Identify which cell holds the provided text, then report its [X, Y] central coordinate. 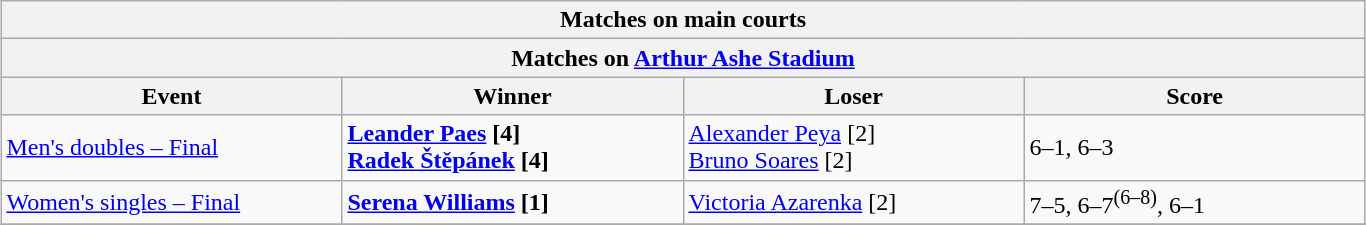
Matches on Arthur Ashe Stadium [683, 58]
Winner [512, 96]
Alexander Peya [2] Bruno Soares [2] [854, 148]
Victoria Azarenka [2] [854, 202]
Matches on main courts [683, 20]
Event [172, 96]
6–1, 6–3 [1194, 148]
Loser [854, 96]
Score [1194, 96]
Men's doubles – Final [172, 148]
Serena Williams [1] [512, 202]
7–5, 6–7(6–8), 6–1 [1194, 202]
Women's singles – Final [172, 202]
Leander Paes [4] Radek Štěpánek [4] [512, 148]
